Capture the cell that displays the provided text and extract its [x, y] central coordinate. 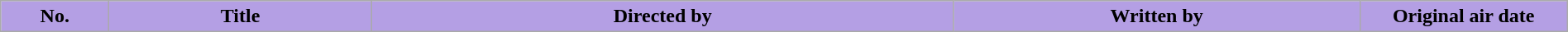
Directed by [662, 16]
No. [55, 16]
Written by [1156, 16]
Title [240, 16]
Original air date [1464, 16]
